From the cell containing the given text, extract its center point as [x, y] coordinate. 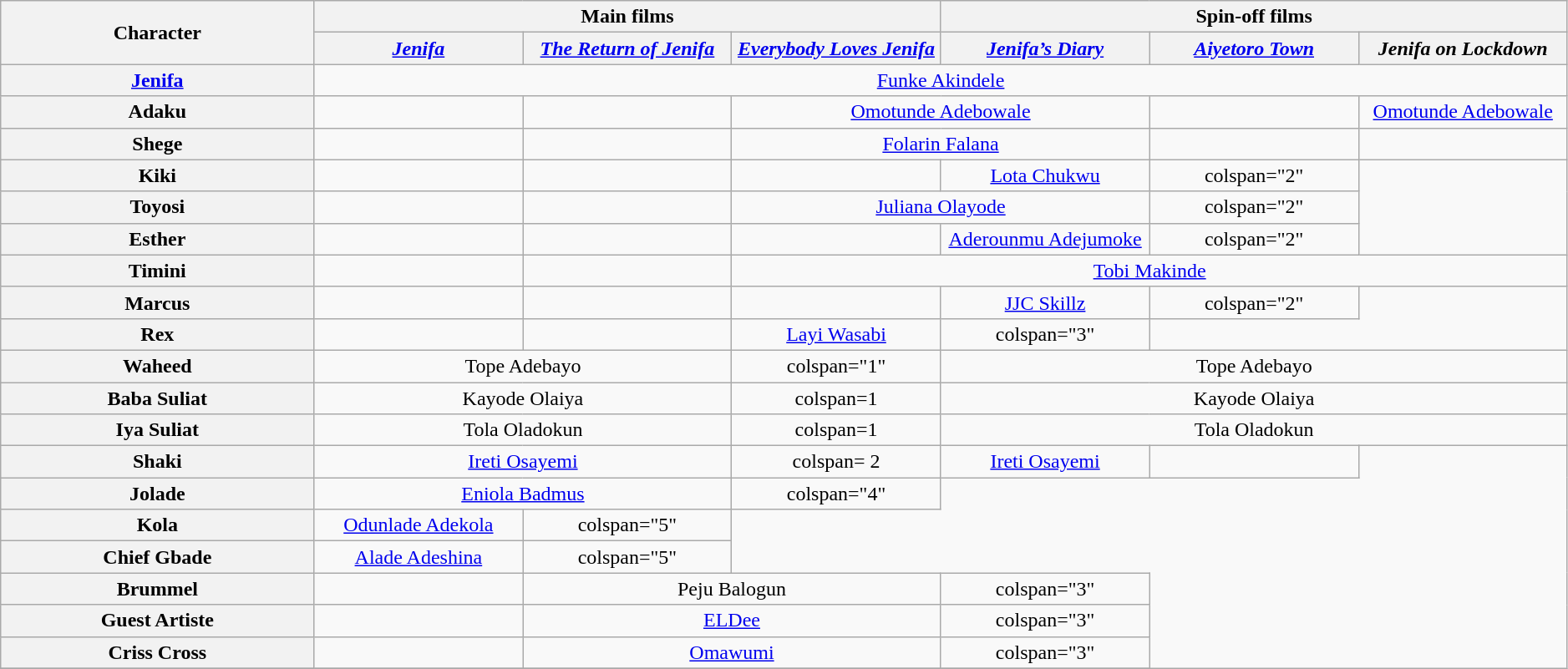
Spin-off films [1254, 17]
Lota Chukwu [1045, 175]
Toyosi [157, 207]
Aiyetoro Town [1254, 48]
Everybody Loves Jenifa [836, 48]
Peju Balogun [732, 589]
Guest Artiste [157, 621]
The Return of Jenifa [627, 48]
Odunlade Adekola [419, 525]
Juliana Olayode [941, 207]
Eniola Badmus [523, 494]
Baba Suliat [157, 398]
Funke Akindele [941, 80]
Jolade [157, 494]
Esther [157, 239]
Main films [627, 17]
colspan="1" [836, 366]
Layi Wasabi [836, 334]
ELDee [732, 621]
Omawumi [732, 652]
JJC Skillz [1045, 302]
colspan="4" [836, 494]
Waheed [157, 366]
Chief Gbade [157, 557]
Kiki [157, 175]
Shaki [157, 462]
Marcus [157, 302]
Kola [157, 525]
Folarin Falana [941, 144]
Alade Adeshina [419, 557]
Rex [157, 334]
Timini [157, 271]
Aderounmu Adejumoke [1045, 239]
Iya Suliat [157, 430]
Criss Cross [157, 652]
Shege [157, 144]
colspan= 2 [836, 462]
Tobi Makinde [1149, 271]
Character [157, 33]
Adaku [157, 112]
Brummel [157, 589]
Jenifa on Lockdown [1463, 48]
Jenifa’s Diary [1045, 48]
